Pinpoint the cell where the given text exists, returning its [X, Y] midpoint coordinate. 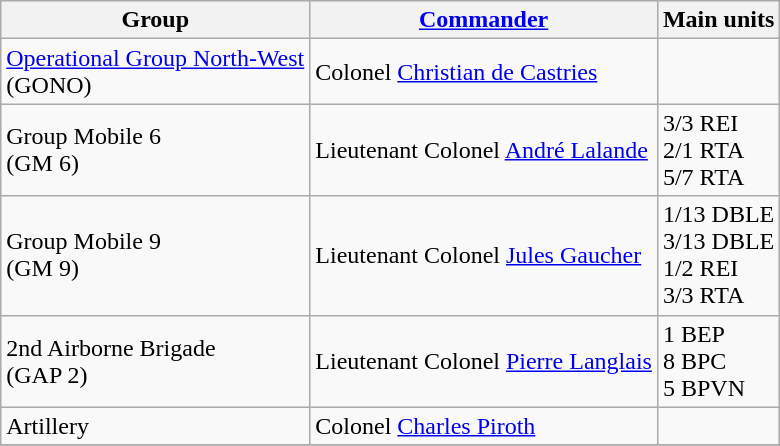
Lieutenant Colonel Pierre Langlais [484, 361]
Colonel Christian de Castries [484, 72]
Artillery [156, 426]
Group [156, 20]
Group Mobile 9 (GM 9) [156, 256]
Operational Group North-West (GONO) [156, 72]
Group Mobile 6 (GM 6) [156, 150]
Commander [484, 20]
1 BEP 8 BPC 5 BPVN [718, 361]
2nd Airborne Brigade (GAP 2) [156, 361]
Lieutenant Colonel André Lalande [484, 150]
Lieutenant Colonel Jules Gaucher [484, 256]
Main units [718, 20]
3/3 REI 2/1 RTA 5/7 RTA [718, 150]
Colonel Charles Piroth [484, 426]
1/13 DBLE 3/13 DBLE 1/2 REI 3/3 RTA [718, 256]
